Output the [X, Y] coordinate of the center of the cell containing the given text.  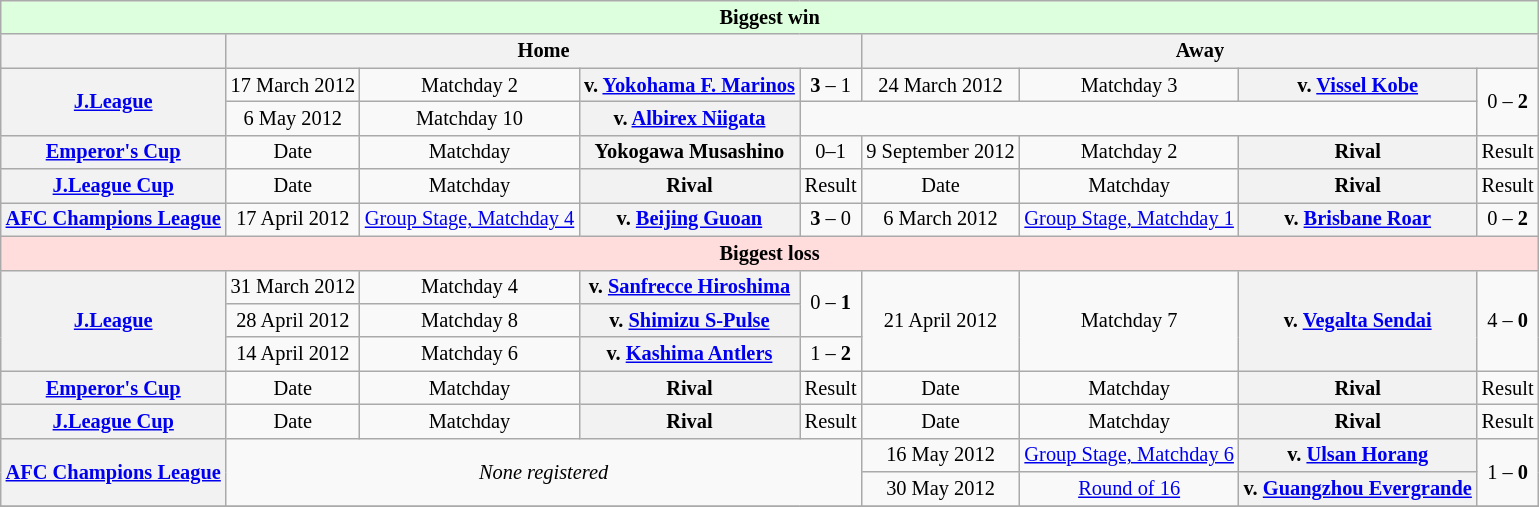
v. Albirex Niigata [690, 118]
v. Vissel Kobe [1358, 85]
Matchday 10 [470, 118]
3 – 0 [831, 219]
Matchday 6 [470, 354]
Round of 16 [1130, 489]
30 May 2012 [940, 489]
Group Stage, Matchday 6 [1130, 455]
v. Ulsan Horang [1358, 455]
v. Vegalta Sendai [1358, 320]
Biggest loss [770, 253]
v. Brisbane Roar [1358, 219]
24 March 2012 [940, 85]
Matchday 4 [470, 287]
0–1 [831, 152]
1 – 2 [831, 354]
Yokogawa Musashino [690, 152]
14 April 2012 [293, 354]
v. Guangzhou Evergrande [1358, 489]
Group Stage, Matchday 4 [470, 219]
v. Shimizu S-Pulse [690, 320]
3 – 1 [831, 85]
Home [544, 51]
v. Yokohama F. Marinos [690, 85]
28 April 2012 [293, 320]
v. Beijing Guoan [690, 219]
v. Sanfrecce Hiroshima [690, 287]
Biggest win [770, 17]
17 March 2012 [293, 85]
Matchday 7 [1130, 320]
6 May 2012 [293, 118]
Away [1200, 51]
Matchday 3 [1130, 85]
31 March 2012 [293, 287]
v. Kashima Antlers [690, 354]
21 April 2012 [940, 320]
1 – 0 [1508, 472]
Matchday 8 [470, 320]
6 March 2012 [940, 219]
16 May 2012 [940, 455]
4 – 0 [1508, 320]
Group Stage, Matchday 1 [1130, 219]
17 April 2012 [293, 219]
None registered [544, 472]
9 September 2012 [940, 152]
0 – 1 [831, 304]
